Detect which cell encompasses the target text, then output its (x, y) center coordinate. 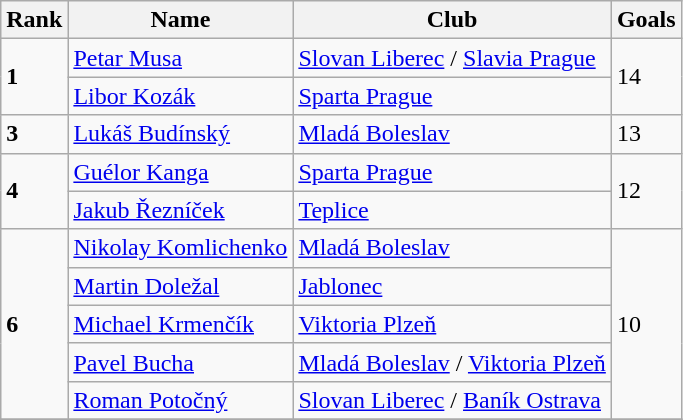
Slovan Liberec / Slavia Prague (452, 58)
Viktoria Plzeň (452, 324)
3 (34, 134)
Mladá Boleslav / Viktoria Plzeň (452, 362)
Club (452, 20)
Lukáš Budínský (180, 134)
Pavel Bucha (180, 362)
Slovan Liberec / Baník Ostrava (452, 400)
1 (34, 77)
Teplice (452, 210)
Libor Kozák (180, 96)
14 (646, 77)
Martin Doležal (180, 286)
12 (646, 191)
Jakub Řezníček (180, 210)
Petar Musa (180, 58)
Rank (34, 20)
Guélor Kanga (180, 172)
Name (180, 20)
Nikolay Komlichenko (180, 248)
6 (34, 324)
Michael Krmenčík (180, 324)
Goals (646, 20)
Roman Potočný (180, 400)
10 (646, 324)
4 (34, 191)
13 (646, 134)
Jablonec (452, 286)
